Return (x, y) of the center of cell containing provided text 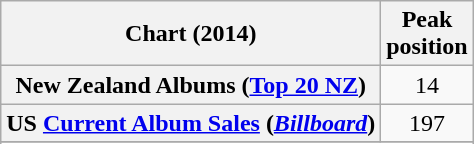
197 (427, 123)
New Zealand Albums (Top 20 NZ) (191, 85)
Peak position (427, 34)
Chart (2014) (191, 34)
14 (427, 85)
US Current Album Sales (Billboard) (191, 123)
